Identify which cell holds the provided text, then report its (x, y) central coordinate. 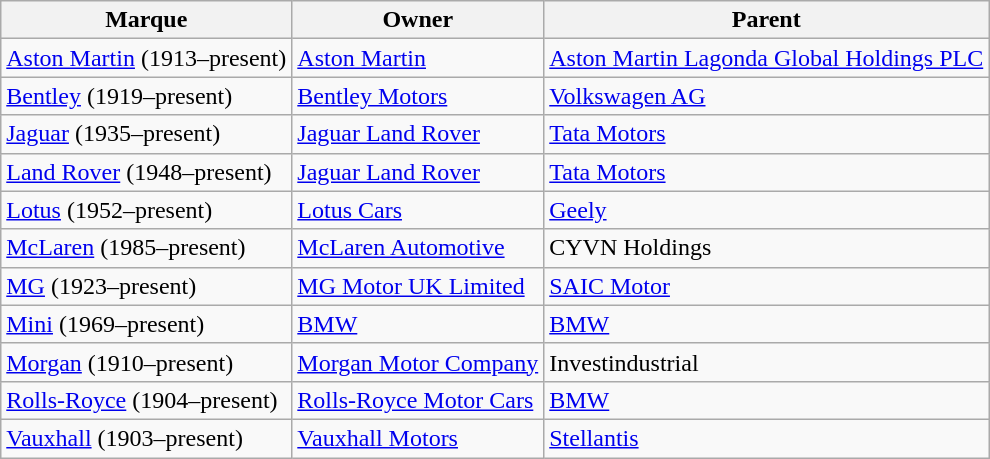
Lotus (1952–present) (146, 210)
Vauxhall Motors (418, 438)
Aston Martin (418, 58)
Owner (418, 20)
Morgan (1910–present) (146, 362)
Aston Martin (1913–present) (146, 58)
MG Motor UK Limited (418, 286)
Land Rover (1948–present) (146, 172)
Bentley Motors (418, 96)
Marque (146, 20)
Mini (1969–present) (146, 324)
Volkswagen AG (766, 96)
Geely (766, 210)
CYVN Holdings (766, 248)
Investindustrial (766, 362)
Aston Martin Lagonda Global Holdings PLC (766, 58)
Rolls-Royce Motor Cars (418, 400)
McLaren (1985–present) (146, 248)
Stellantis (766, 438)
Parent (766, 20)
Rolls-Royce (1904–present) (146, 400)
Bentley (1919–present) (146, 96)
Jaguar (1935–present) (146, 134)
Lotus Cars (418, 210)
Vauxhall (1903–present) (146, 438)
McLaren Automotive (418, 248)
MG (1923–present) (146, 286)
Morgan Motor Company (418, 362)
SAIC Motor (766, 286)
